Scan for the cell matching the given text and deliver its [x, y] coordinate at center. 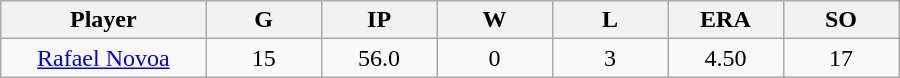
L [610, 20]
IP [378, 20]
ERA [726, 20]
3 [610, 58]
W [494, 20]
0 [494, 58]
15 [264, 58]
17 [841, 58]
Player [104, 20]
56.0 [378, 58]
4.50 [726, 58]
Rafael Novoa [104, 58]
SO [841, 20]
G [264, 20]
